From the cell containing the given text, extract its center point as [X, Y] coordinate. 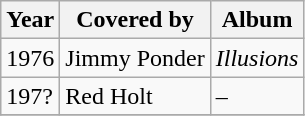
– [257, 96]
1976 [30, 58]
Jimmy Ponder [135, 58]
Covered by [135, 20]
197? [30, 96]
Year [30, 20]
Red Holt [135, 96]
Illusions [257, 58]
Album [257, 20]
